Scan for the cell matching the given text and deliver its [X, Y] coordinate at center. 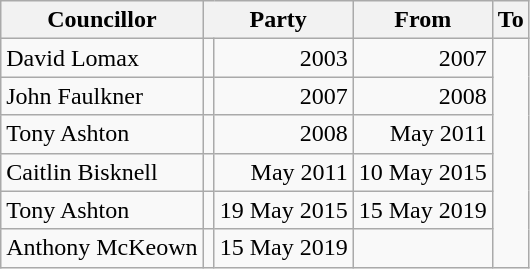
Anthony McKeown [102, 248]
2003 [284, 58]
John Faulkner [102, 96]
10 May 2015 [422, 172]
David Lomax [102, 58]
Councillor [102, 20]
19 May 2015 [284, 210]
To [510, 20]
Caitlin Bisknell [102, 172]
From [422, 20]
Party [278, 20]
